Pinpoint the cell where the given text exists, returning its [X, Y] midpoint coordinate. 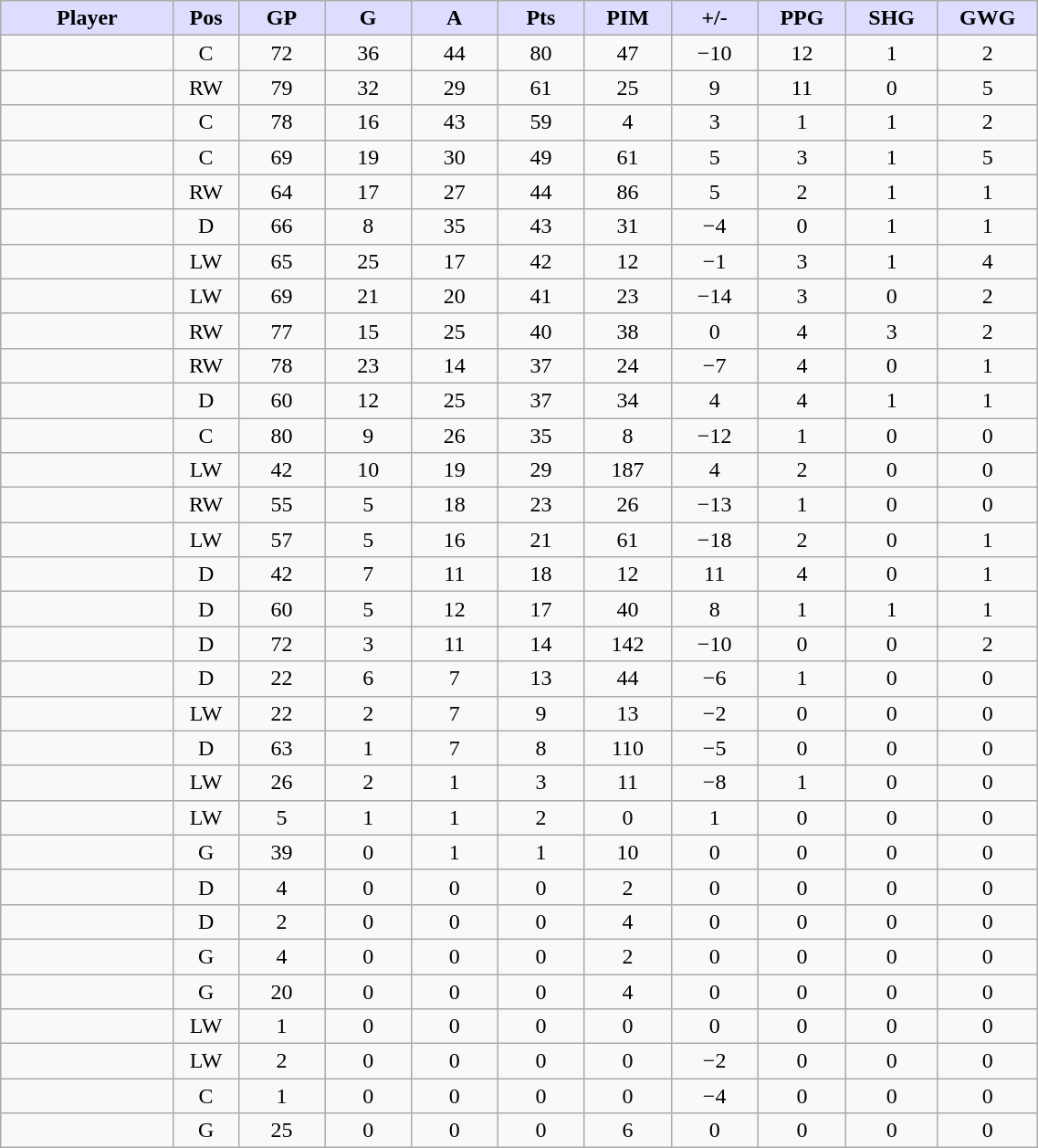
38 [628, 331]
15 [369, 331]
49 [540, 157]
30 [455, 157]
32 [369, 88]
−18 [714, 540]
−1 [714, 261]
64 [281, 192]
PPG [802, 18]
142 [628, 644]
31 [628, 226]
187 [628, 470]
−7 [714, 365]
+/- [714, 18]
Pts [540, 18]
−13 [714, 505]
−14 [714, 296]
−6 [714, 679]
PIM [628, 18]
41 [540, 296]
24 [628, 365]
110 [628, 748]
SHG [892, 18]
Pos [206, 18]
79 [281, 88]
GWG [987, 18]
GP [281, 18]
77 [281, 331]
−5 [714, 748]
27 [455, 192]
−8 [714, 783]
39 [281, 852]
57 [281, 540]
63 [281, 748]
Player [88, 18]
36 [369, 53]
66 [281, 226]
65 [281, 261]
59 [540, 122]
−12 [714, 436]
55 [281, 505]
47 [628, 53]
A [455, 18]
34 [628, 400]
86 [628, 192]
